Return the [x, y] coordinate for the center point of the cell that contains the specified text.  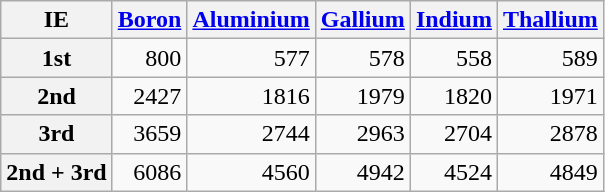
577 [251, 58]
2878 [550, 134]
2nd [56, 96]
1971 [550, 96]
589 [550, 58]
4942 [362, 172]
Aluminium [251, 20]
Indium [454, 20]
1st [56, 58]
IE [56, 20]
3659 [150, 134]
4849 [550, 172]
800 [150, 58]
1979 [362, 96]
2704 [454, 134]
1816 [251, 96]
2963 [362, 134]
6086 [150, 172]
1820 [454, 96]
Boron [150, 20]
4524 [454, 172]
558 [454, 58]
2427 [150, 96]
Thallium [550, 20]
Gallium [362, 20]
578 [362, 58]
3rd [56, 134]
4560 [251, 172]
2nd + 3rd [56, 172]
2744 [251, 134]
